Find where the given text appears and provide that cell's center as [x, y] coordinate. 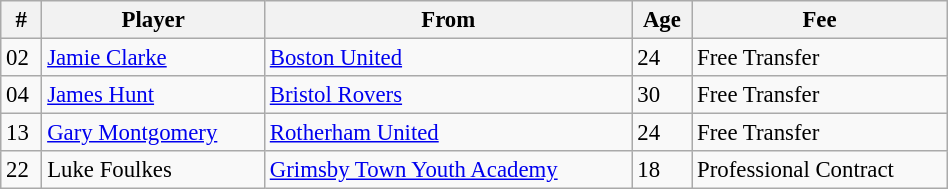
04 [22, 95]
Grimsby Town Youth Academy [448, 170]
Boston United [448, 58]
13 [22, 133]
From [448, 20]
Player [154, 20]
30 [662, 95]
Jamie Clarke [154, 58]
02 [22, 58]
Gary Montgomery [154, 133]
Luke Foulkes [154, 170]
Age [662, 20]
Fee [820, 20]
# [22, 20]
James Hunt [154, 95]
Rotherham United [448, 133]
22 [22, 170]
18 [662, 170]
Bristol Rovers [448, 95]
Professional Contract [820, 170]
